Return the [x, y] coordinate for the center point of the cell that contains the specified text.  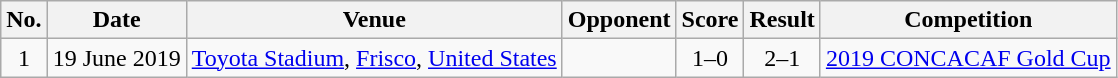
Venue [374, 20]
Result [782, 20]
1–0 [710, 58]
2–1 [782, 58]
Competition [968, 20]
Score [710, 20]
19 June 2019 [116, 58]
2019 CONCACAF Gold Cup [968, 58]
Opponent [619, 20]
1 [24, 58]
Toyota Stadium, Frisco, United States [374, 58]
Date [116, 20]
No. [24, 20]
